From the cell containing the given text, extract its center point as [X, Y] coordinate. 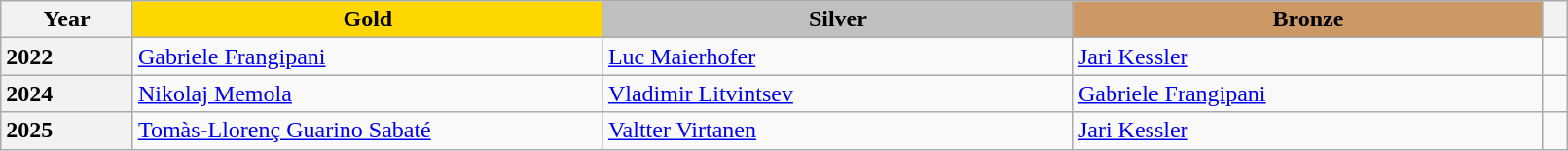
Bronze [1308, 19]
Valtter Virtanen [837, 131]
Gold [368, 19]
2025 [67, 131]
Silver [837, 19]
Nikolaj Memola [368, 94]
Luc Maierhofer [837, 57]
2022 [67, 57]
2024 [67, 94]
Tomàs-Llorenç Guarino Sabaté [368, 131]
Vladimir Litvintsev [837, 94]
Year [67, 19]
